Provide the (X, Y) coordinate of the cell's center where the given text is located.  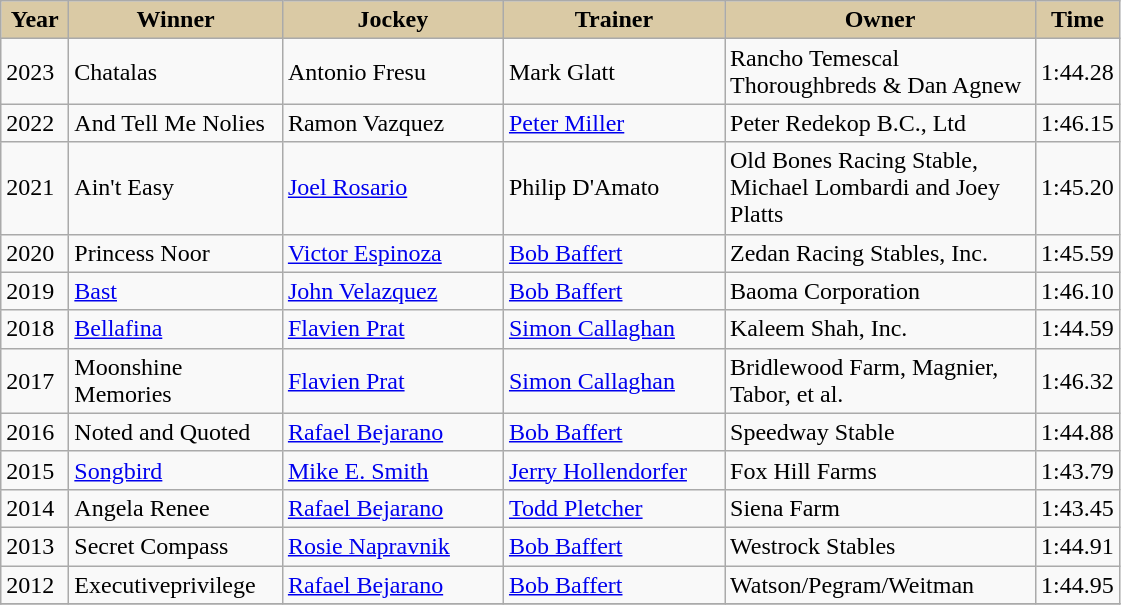
Philip D'Amato (614, 188)
Peter Miller (614, 123)
2015 (35, 470)
Executiveprivilege (176, 585)
2012 (35, 585)
2022 (35, 123)
Zedan Racing Stables, Inc. (880, 253)
Joel Rosario (392, 188)
1:44.59 (1078, 329)
Watson/Pegram/Weitman (880, 585)
Trainer (614, 20)
Angela Renee (176, 508)
Noted and Quoted (176, 432)
2017 (35, 380)
Mike E. Smith (392, 470)
1:43.45 (1078, 508)
Time (1078, 20)
Baoma Corporation (880, 291)
Jerry Hollendorfer (614, 470)
Bast (176, 291)
Antonio Fresu (392, 72)
1:43.79 (1078, 470)
2014 (35, 508)
1:46.15 (1078, 123)
1:44.91 (1078, 546)
2013 (35, 546)
John Velazquez (392, 291)
Year (35, 20)
1:46.10 (1078, 291)
Jockey (392, 20)
Chatalas (176, 72)
1:44.95 (1078, 585)
Owner (880, 20)
Todd Pletcher (614, 508)
Siena Farm (880, 508)
1:45.59 (1078, 253)
Old Bones Racing Stable, Michael Lombardi and Joey Platts (880, 188)
2023 (35, 72)
Bellafina (176, 329)
Moonshine Memories (176, 380)
Speedway Stable (880, 432)
Peter Redekop B.C., Ltd (880, 123)
2018 (35, 329)
Victor Espinoza (392, 253)
2020 (35, 253)
Rosie Napravnik (392, 546)
Ramon Vazquez (392, 123)
And Tell Me Nolies (176, 123)
1:44.28 (1078, 72)
Ain't Easy (176, 188)
Bridlewood Farm, Magnier, Tabor, et al. (880, 380)
1:46.32 (1078, 380)
2019 (35, 291)
2021 (35, 188)
Kaleem Shah, Inc. (880, 329)
Mark Glatt (614, 72)
2016 (35, 432)
1:44.88 (1078, 432)
Songbird (176, 470)
Winner (176, 20)
Secret Compass (176, 546)
Fox Hill Farms (880, 470)
1:45.20 (1078, 188)
Princess Noor (176, 253)
Rancho Temescal Thoroughbreds & Dan Agnew (880, 72)
Westrock Stables (880, 546)
